Search for the cell housing the specified text and yield its [x, y] center coordinate. 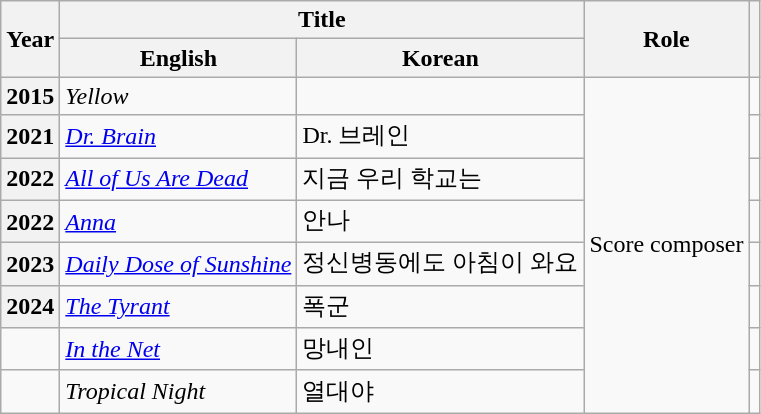
The Tyrant [178, 306]
Dr. 브레인 [440, 136]
Score composer [666, 245]
2023 [30, 264]
안나 [440, 222]
Role [666, 39]
2024 [30, 306]
Year [30, 39]
2015 [30, 96]
Tropical Night [178, 392]
정신병동에도 아침이 와요 [440, 264]
망내인 [440, 350]
All of Us Are Dead [178, 180]
Daily Dose of Sunshine [178, 264]
Korean [440, 58]
2021 [30, 136]
Yellow [178, 96]
열대야 [440, 392]
Anna [178, 222]
Title [322, 20]
In the Net [178, 350]
지금 우리 학교는 [440, 180]
Dr. Brain [178, 136]
폭군 [440, 306]
English [178, 58]
